For the text-containing cell, return its midpoint in [x, y] coordinate format. 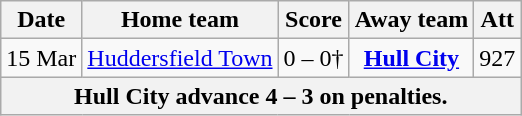
Home team [180, 20]
Huddersfield Town [180, 58]
Hull City advance 4 – 3 on penalties. [261, 96]
15 Mar [42, 58]
Away team [412, 20]
Att [498, 20]
Score [314, 20]
Hull City [412, 58]
0 – 0† [314, 58]
927 [498, 58]
Date [42, 20]
